Capture the cell that displays the provided text and extract its (X, Y) central coordinate. 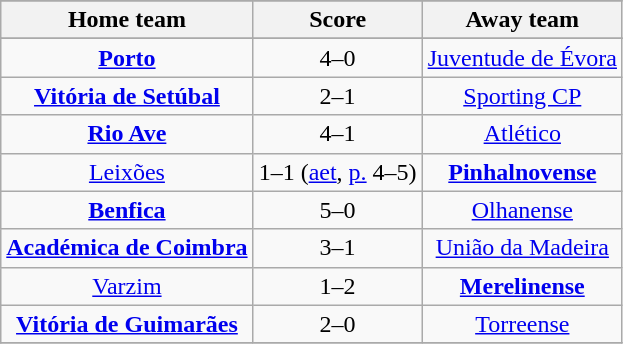
Vitória de Guimarães (127, 324)
1–1 (aet, p. 4–5) (338, 172)
Rio Ave (127, 134)
5–0 (338, 210)
Vitória de Setúbal (127, 96)
Juventude de Évora (522, 58)
Benfica (127, 210)
Pinhalnovense (522, 172)
2–1 (338, 96)
Torreense (522, 324)
Varzim (127, 286)
3–1 (338, 248)
4–1 (338, 134)
Olhanense (522, 210)
Merelinense (522, 286)
4–0 (338, 58)
Atlético (522, 134)
Leixões (127, 172)
Home team (127, 20)
Away team (522, 20)
2–0 (338, 324)
Sporting CP (522, 96)
Académica de Coimbra (127, 248)
Score (338, 20)
União da Madeira (522, 248)
1–2 (338, 286)
Porto (127, 58)
